Locate the cell with the specified text and output its [x, y] center coordinate. 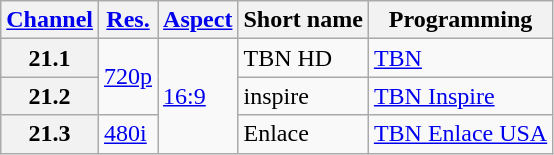
TBN [460, 58]
21.1 [50, 58]
TBN Inspire [460, 96]
Enlace [303, 134]
16:9 [198, 96]
21.3 [50, 134]
inspire [303, 96]
Short name [303, 20]
21.2 [50, 96]
Programming [460, 20]
TBN Enlace USA [460, 134]
720p [128, 77]
Aspect [198, 20]
Channel [50, 20]
Res. [128, 20]
TBN HD [303, 58]
480i [128, 134]
